Provide the (X, Y) coordinate of the cell's center where the given text is located.  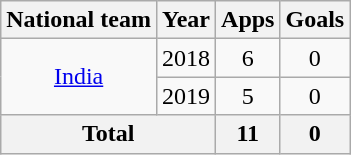
Year (186, 20)
2019 (186, 96)
11 (248, 134)
Goals (315, 20)
Total (108, 134)
5 (248, 96)
6 (248, 58)
Apps (248, 20)
India (79, 77)
National team (79, 20)
2018 (186, 58)
